Scan for the cell matching the given text and deliver its [X, Y] coordinate at center. 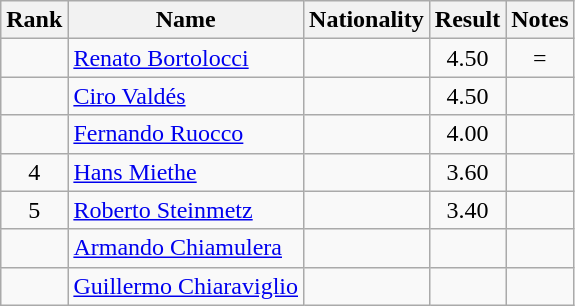
Result [467, 20]
Nationality [367, 20]
Armando Chiamulera [186, 248]
Renato Bortolocci [186, 58]
= [540, 58]
Rank [34, 20]
Hans Miethe [186, 172]
Notes [540, 20]
Roberto Steinmetz [186, 210]
5 [34, 210]
4 [34, 172]
4.00 [467, 134]
Name [186, 20]
Guillermo Chiaraviglio [186, 286]
3.60 [467, 172]
3.40 [467, 210]
Ciro Valdés [186, 96]
Fernando Ruocco [186, 134]
